Return the [X, Y] coordinate for the center point of the cell that contains the specified text.  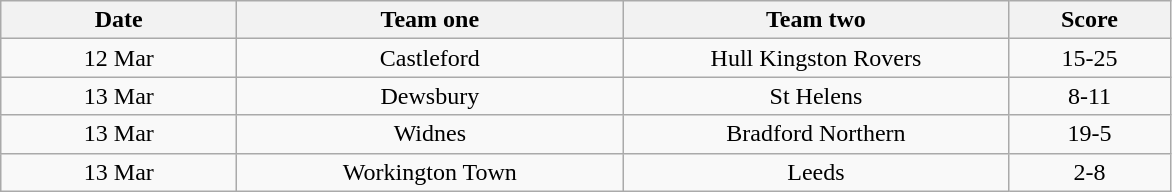
15-25 [1090, 58]
St Helens [816, 96]
8-11 [1090, 96]
Team one [430, 20]
Leeds [816, 172]
Score [1090, 20]
12 Mar [119, 58]
Bradford Northern [816, 134]
Team two [816, 20]
2-8 [1090, 172]
19-5 [1090, 134]
Hull Kingston Rovers [816, 58]
Castleford [430, 58]
Dewsbury [430, 96]
Workington Town [430, 172]
Date [119, 20]
Widnes [430, 134]
